Extract the (x, y) coordinate from the center of the cell holding the provided text.  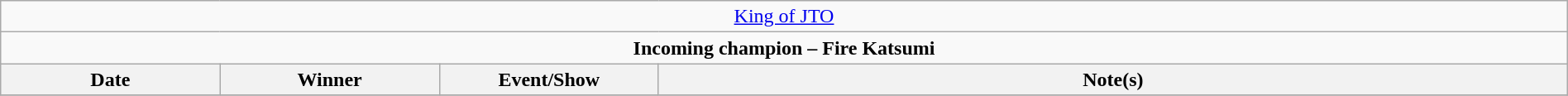
Event/Show (549, 79)
King of JTO (784, 17)
Incoming champion – Fire Katsumi (784, 48)
Note(s) (1113, 79)
Winner (329, 79)
Date (111, 79)
